Locate the cell with the specified text and output its (X, Y) center coordinate. 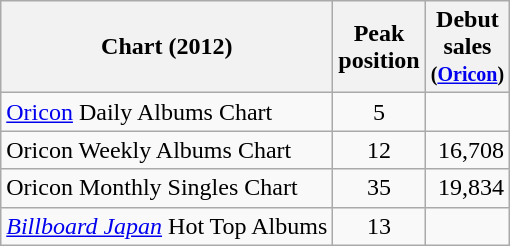
19,834 (467, 188)
Oricon Weekly Albums Chart (167, 150)
16,708 (467, 150)
Chart (2012) (167, 47)
5 (379, 112)
35 (379, 188)
13 (379, 226)
Oricon Monthly Singles Chart (167, 188)
Peakposition (379, 47)
Oricon Daily Albums Chart (167, 112)
12 (379, 150)
Debutsales(Oricon) (467, 47)
Billboard Japan Hot Top Albums (167, 226)
